From the cell containing the given text, extract its center point as (x, y) coordinate. 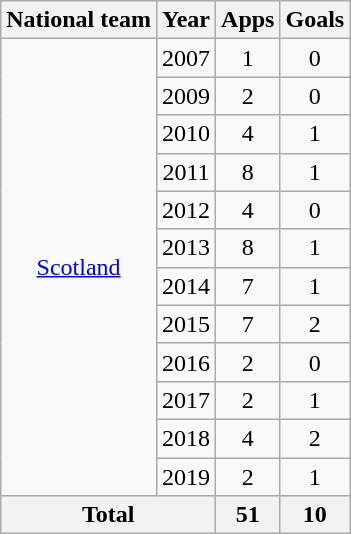
2012 (186, 210)
2013 (186, 248)
2015 (186, 324)
Total (108, 515)
2019 (186, 477)
10 (315, 515)
2010 (186, 134)
Year (186, 20)
2007 (186, 58)
Scotland (79, 268)
51 (248, 515)
2018 (186, 438)
2009 (186, 96)
Apps (248, 20)
2014 (186, 286)
Goals (315, 20)
2017 (186, 400)
2011 (186, 172)
National team (79, 20)
2016 (186, 362)
